Identify which cell holds the provided text, then report its (X, Y) central coordinate. 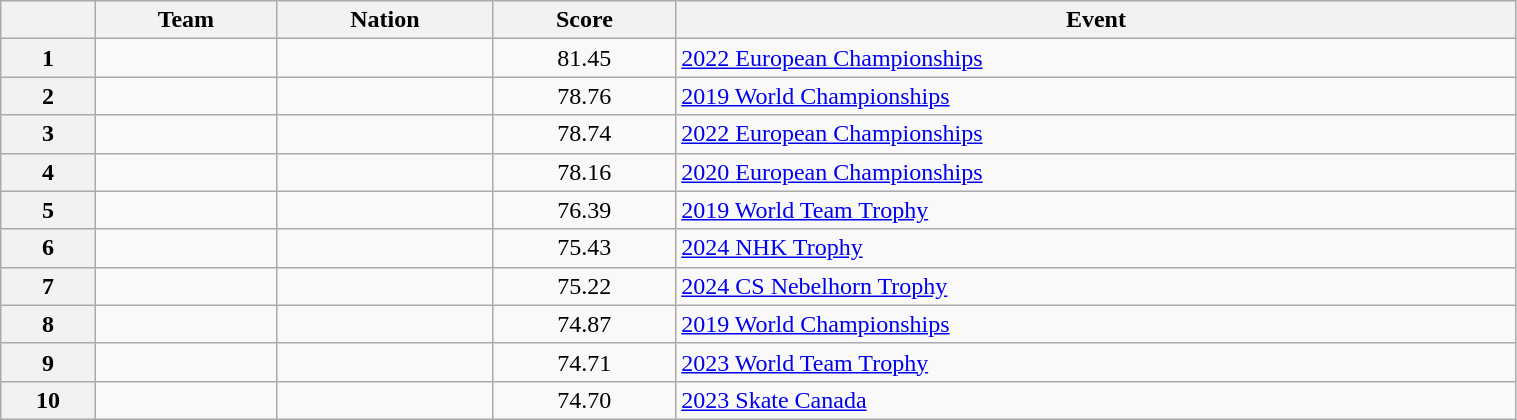
6 (48, 248)
1 (48, 58)
75.43 (584, 248)
4 (48, 172)
8 (48, 324)
Event (1096, 20)
Score (584, 20)
2024 CS Nebelhorn Trophy (1096, 286)
10 (48, 400)
Nation (385, 20)
74.87 (584, 324)
3 (48, 134)
9 (48, 362)
74.70 (584, 400)
2024 NHK Trophy (1096, 248)
78.16 (584, 172)
78.76 (584, 96)
2020 European Championships (1096, 172)
5 (48, 210)
2 (48, 96)
2023 World Team Trophy (1096, 362)
81.45 (584, 58)
2019 World Team Trophy (1096, 210)
76.39 (584, 210)
Team (186, 20)
2023 Skate Canada (1096, 400)
74.71 (584, 362)
75.22 (584, 286)
78.74 (584, 134)
7 (48, 286)
